Provide the (x, y) coordinate of the cell's center where the given text is located.  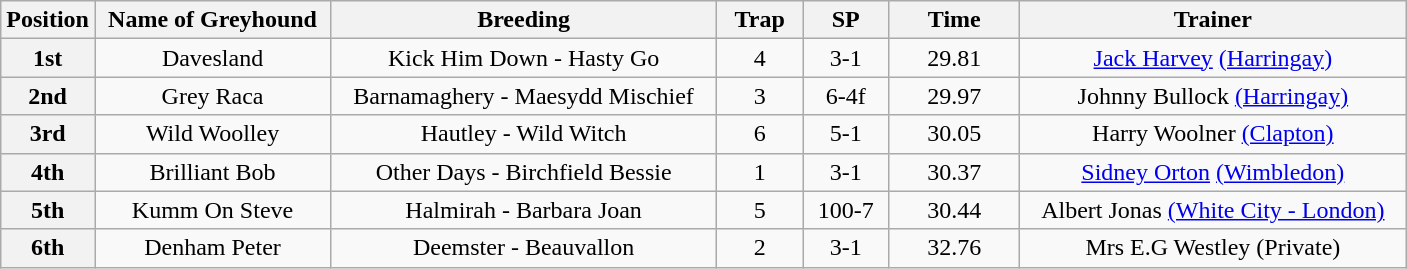
Name of Greyhound (212, 20)
Brilliant Bob (212, 172)
Harry Woolner (Clapton) (1213, 134)
6th (48, 248)
Johnny Bullock (Harringay) (1213, 96)
6 (760, 134)
29.97 (954, 96)
Mrs E.G Westley (Private) (1213, 248)
30.37 (954, 172)
Kick Him Down - Hasty Go (524, 58)
Davesland (212, 58)
Barnamaghery - Maesydd Mischief (524, 96)
Trainer (1213, 20)
30.05 (954, 134)
Halmirah - Barbara Joan (524, 210)
Time (954, 20)
5-1 (846, 134)
Position (48, 20)
3rd (48, 134)
6-4f (846, 96)
5 (760, 210)
29.81 (954, 58)
1 (760, 172)
Hautley - Wild Witch (524, 134)
3 (760, 96)
4th (48, 172)
Breeding (524, 20)
2nd (48, 96)
Grey Raca (212, 96)
SP (846, 20)
1st (48, 58)
Jack Harvey (Harringay) (1213, 58)
Other Days - Birchfield Bessie (524, 172)
30.44 (954, 210)
100-7 (846, 210)
2 (760, 248)
32.76 (954, 248)
Kumm On Steve (212, 210)
Albert Jonas (White City - London) (1213, 210)
Wild Woolley (212, 134)
4 (760, 58)
Denham Peter (212, 248)
Deemster - Beauvallon (524, 248)
5th (48, 210)
Sidney Orton (Wimbledon) (1213, 172)
Trap (760, 20)
